Search for the cell housing the specified text and yield its (X, Y) center coordinate. 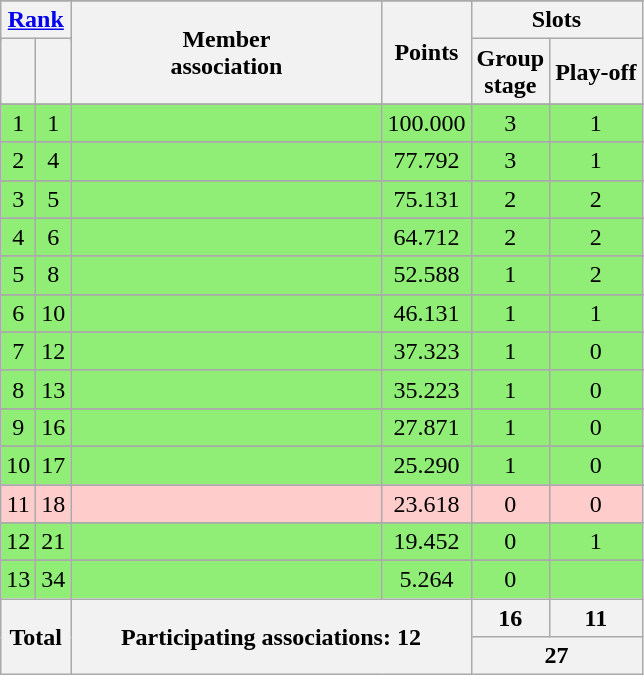
Slots (556, 20)
7 (18, 351)
Groupstage (510, 72)
Play-off (596, 72)
77.792 (426, 161)
23.618 (426, 503)
18 (54, 503)
Participating associations: 12 (271, 637)
5.264 (426, 580)
75.131 (426, 199)
9 (18, 427)
27.871 (426, 427)
19.452 (426, 542)
25.290 (426, 465)
Memberassociation (226, 52)
21 (54, 542)
100.000 (426, 123)
64.712 (426, 237)
27 (556, 656)
17 (54, 465)
35.223 (426, 389)
52.588 (426, 275)
34 (54, 580)
Points (426, 52)
Rank (36, 20)
46.131 (426, 313)
Total (36, 637)
37.323 (426, 351)
